Capture the cell that displays the provided text and extract its [X, Y] central coordinate. 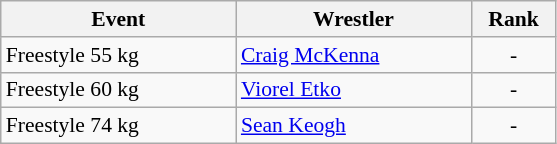
Wrestler [354, 19]
Sean Keogh [354, 126]
Craig McKenna [354, 55]
Viorel Etko [354, 90]
Freestyle 55 kg [118, 55]
Event [118, 19]
Rank [514, 19]
Freestyle 60 kg [118, 90]
Freestyle 74 kg [118, 126]
